Scan for the cell matching the given text and deliver its (x, y) coordinate at center. 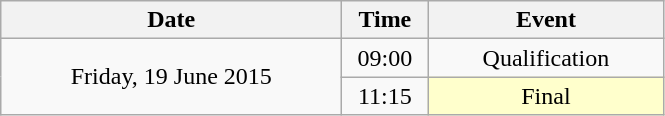
Date (172, 20)
Time (385, 20)
09:00 (385, 58)
11:15 (385, 96)
Event (546, 20)
Final (546, 96)
Qualification (546, 58)
Friday, 19 June 2015 (172, 77)
